Capture the cell that displays the provided text and extract its (X, Y) central coordinate. 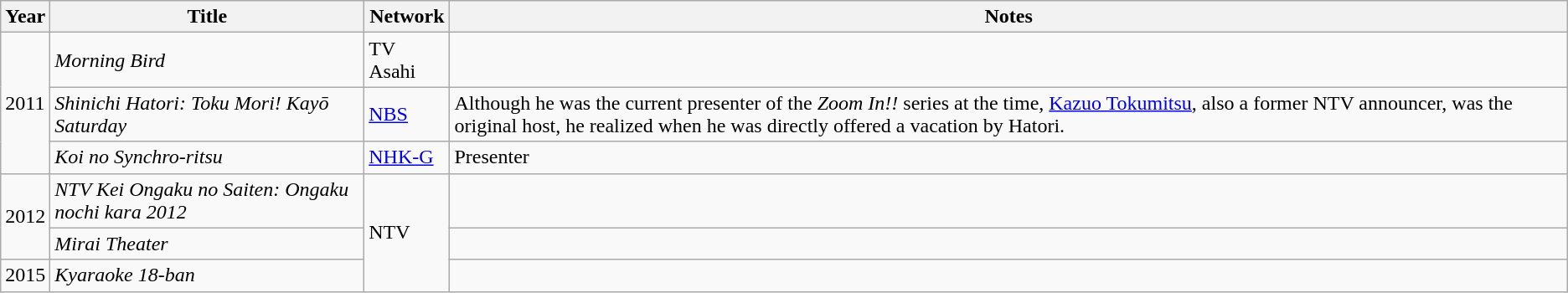
2011 (25, 103)
NTV (407, 233)
Notes (1008, 17)
TV Asahi (407, 60)
Presenter (1008, 157)
2015 (25, 275)
Morning Bird (208, 60)
NBS (407, 114)
Year (25, 17)
2012 (25, 216)
Koi no Synchro-ritsu (208, 157)
Network (407, 17)
Mirai Theater (208, 244)
Title (208, 17)
Kyaraoke 18-ban (208, 275)
NTV Kei Ongaku no Saiten: Ongaku nochi kara 2012 (208, 201)
Shinichi Hatori: Toku Mori! Kayō Saturday (208, 114)
NHK-G (407, 157)
